Find where the given text appears and provide that cell's center as [x, y] coordinate. 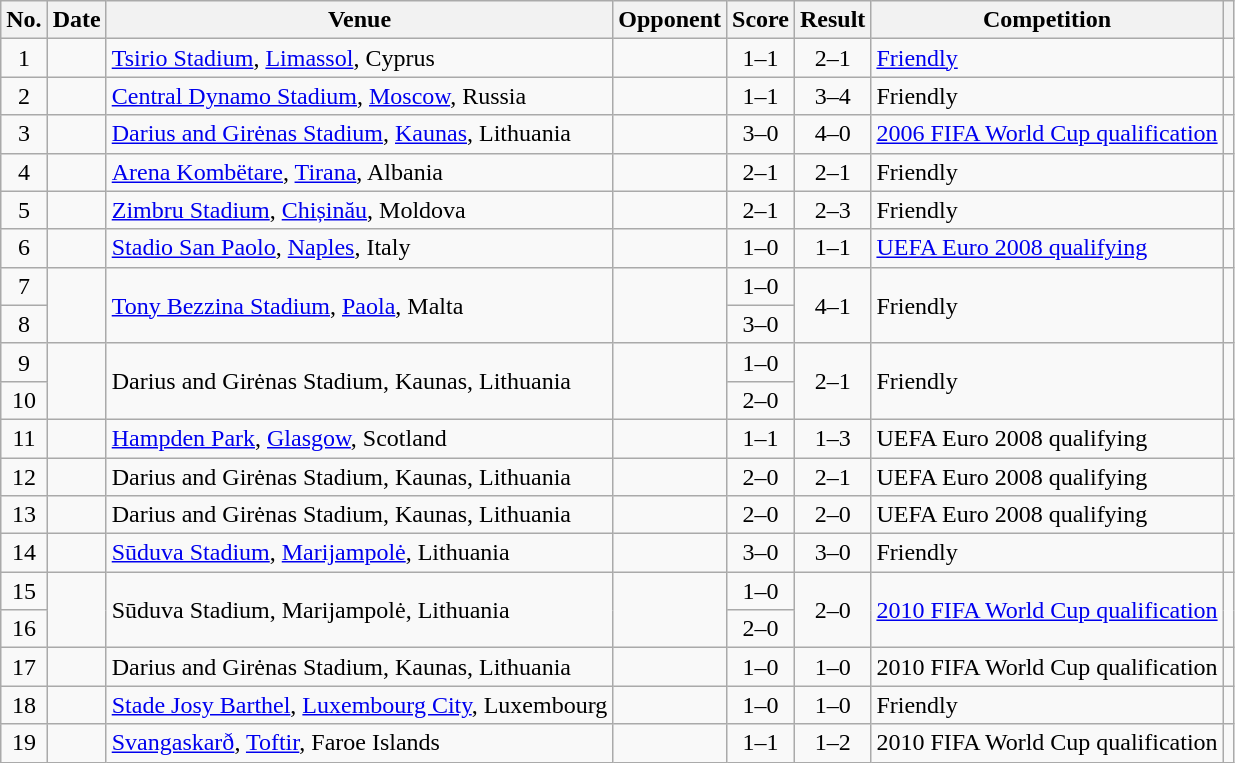
3 [24, 134]
8 [24, 324]
4 [24, 172]
Score [761, 20]
Svangaskarð, Toftir, Faroe Islands [360, 743]
Result [832, 20]
19 [24, 743]
17 [24, 667]
16 [24, 629]
2006 FIFA World Cup qualification [1047, 134]
No. [24, 20]
Zimbru Stadium, Chișinău, Moldova [360, 210]
15 [24, 591]
1–3 [832, 438]
7 [24, 286]
Stadio San Paolo, Naples, Italy [360, 248]
13 [24, 515]
18 [24, 705]
10 [24, 400]
Tony Bezzina Stadium, Paola, Malta [360, 305]
9 [24, 362]
Opponent [670, 20]
2 [24, 96]
Venue [360, 20]
Competition [1047, 20]
5 [24, 210]
2–3 [832, 210]
Date [76, 20]
11 [24, 438]
Arena Kombëtare, Tirana, Albania [360, 172]
Hampden Park, Glasgow, Scotland [360, 438]
4–0 [832, 134]
14 [24, 553]
4–1 [832, 305]
6 [24, 248]
Stade Josy Barthel, Luxembourg City, Luxembourg [360, 705]
3–4 [832, 96]
1 [24, 58]
12 [24, 477]
Central Dynamo Stadium, Moscow, Russia [360, 96]
Tsirio Stadium, Limassol, Cyprus [360, 58]
1–2 [832, 743]
